Extract the [x, y] coordinate from the center of the cell holding the provided text.  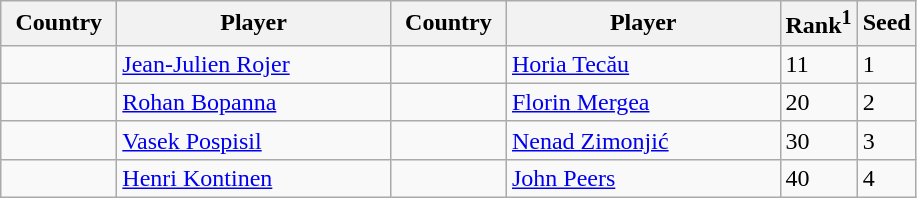
Rohan Bopanna [254, 102]
Florin Mergea [643, 102]
20 [818, 102]
Vasek Pospisil [254, 140]
Rank1 [818, 24]
Nenad Zimonjić [643, 140]
30 [818, 140]
40 [818, 178]
Jean-Julien Rojer [254, 64]
1 [886, 64]
Horia Tecău [643, 64]
4 [886, 178]
3 [886, 140]
John Peers [643, 178]
Henri Kontinen [254, 178]
Seed [886, 24]
2 [886, 102]
11 [818, 64]
